Find where the given text appears and provide that cell's center as (X, Y) coordinate. 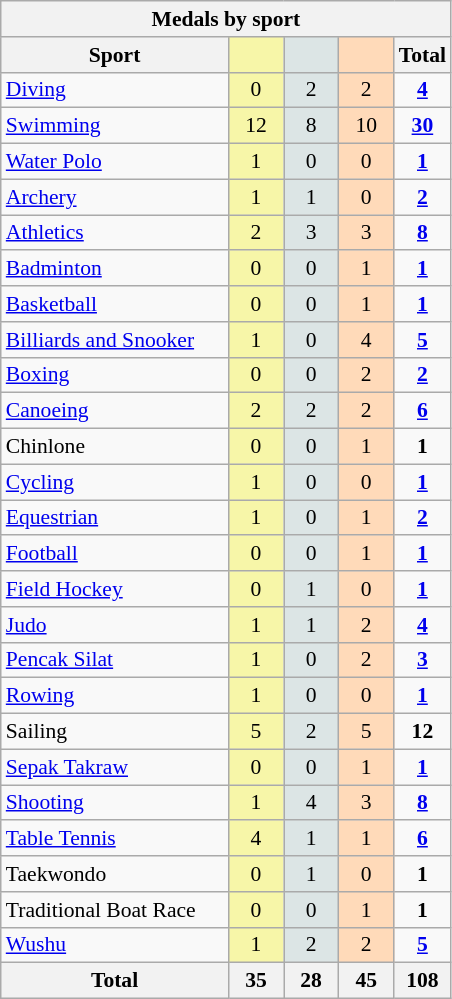
Chinlone (115, 447)
Cycling (115, 482)
Diving (115, 90)
Traditional Boat Race (115, 910)
45 (366, 981)
Badminton (115, 269)
Field Hockey (115, 589)
28 (312, 981)
Taekwondo (115, 874)
Canoeing (115, 411)
Archery (115, 197)
Football (115, 554)
Equestrian (115, 518)
35 (256, 981)
Boxing (115, 375)
Sport (115, 55)
Swimming (115, 126)
Pencak Silat (115, 660)
Medals by sport (226, 19)
Table Tennis (115, 839)
10 (366, 126)
Wushu (115, 945)
Rowing (115, 696)
Sailing (115, 732)
Athletics (115, 233)
Shooting (115, 803)
Basketball (115, 304)
Judo (115, 625)
Sepak Takraw (115, 767)
30 (422, 126)
Water Polo (115, 162)
Billiards and Snooker (115, 340)
108 (422, 981)
